Pinpoint the cell where the given text exists, returning its (x, y) midpoint coordinate. 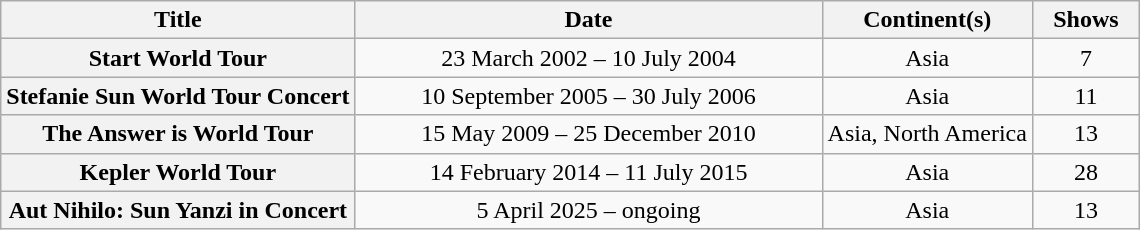
28 (1086, 172)
Shows (1086, 20)
11 (1086, 96)
Title (178, 20)
Aut Nihilo: Sun Yanzi in Concert (178, 210)
14 February 2014 – 11 July 2015 (588, 172)
23 March 2002 – 10 July 2004 (588, 58)
Kepler World Tour (178, 172)
Asia, North America (927, 134)
15 May 2009 – 25 December 2010 (588, 134)
5 April 2025 – ongoing (588, 210)
Continent(s) (927, 20)
The Answer is World Tour (178, 134)
Stefanie Sun World Tour Concert (178, 96)
10 September 2005 – 30 July 2006 (588, 96)
7 (1086, 58)
Start World Tour (178, 58)
Date (588, 20)
